Determine the (X, Y) coordinate at the center of the cell enclosing the given text.  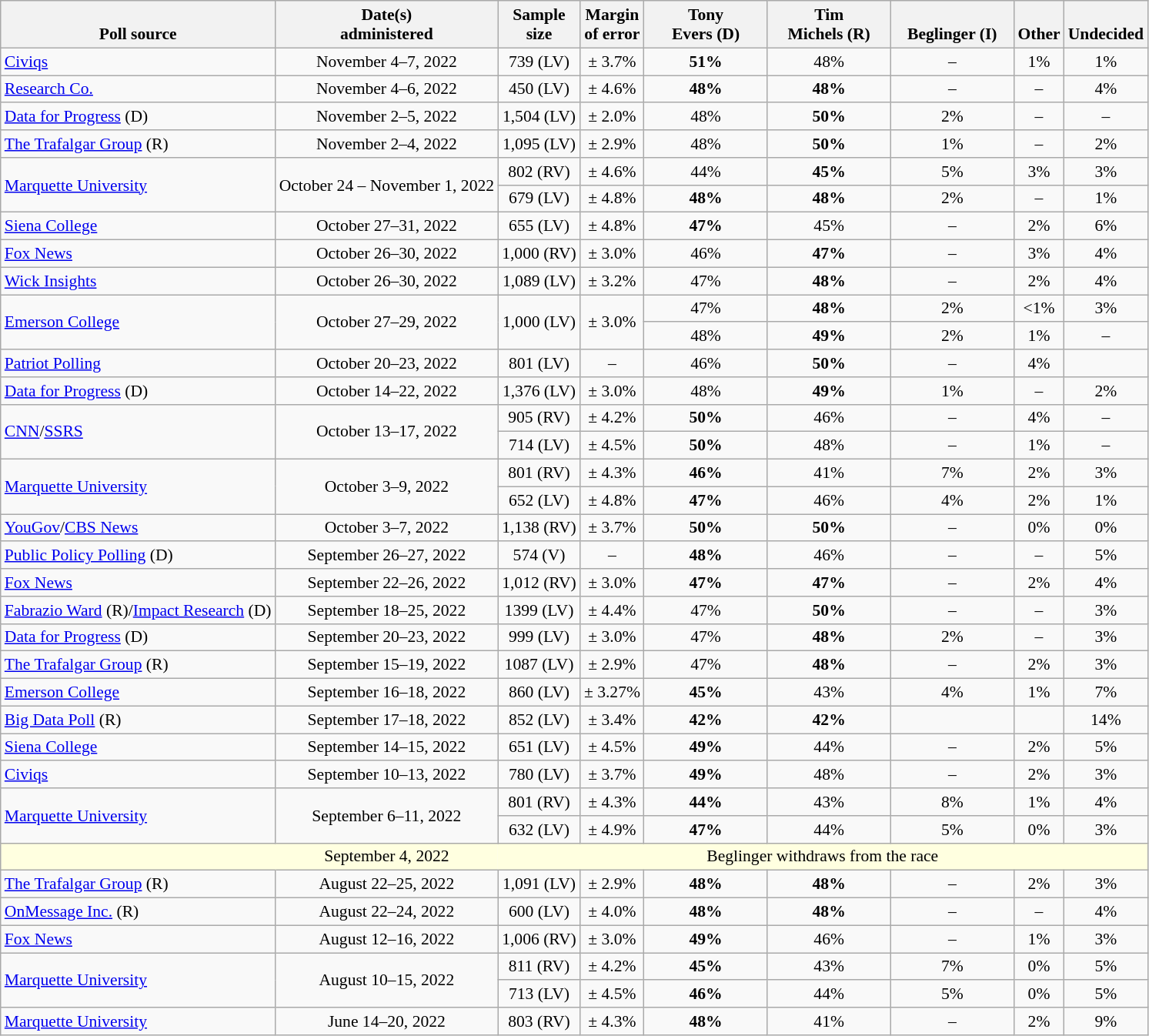
September 16–18, 2022 (387, 693)
August 12–16, 2022 (387, 939)
803 (RV) (539, 1021)
1,376 (LV) (539, 391)
655 (LV) (539, 226)
450 (LV) (539, 89)
14% (1106, 720)
September 26–27, 2022 (387, 556)
1,006 (RV) (539, 939)
801 (LV) (539, 363)
632 (LV) (539, 830)
<1% (1039, 309)
1,000 (RV) (539, 254)
1,504 (LV) (539, 117)
± 3.4% (613, 720)
Samplesize (539, 25)
Public Policy Polling (D) (139, 556)
October 24 – November 1, 2022 (387, 185)
713 (LV) (539, 994)
November 2–5, 2022 (387, 117)
October 27–29, 2022 (387, 322)
August 22–24, 2022 (387, 912)
1,012 (RV) (539, 583)
802 (RV) (539, 172)
Date(s)administered (387, 25)
September 4, 2022 (387, 857)
September 20–23, 2022 (387, 637)
September 10–13, 2022 (387, 775)
780 (LV) (539, 775)
574 (V) (539, 556)
1,000 (LV) (539, 322)
November 4–7, 2022 (387, 62)
999 (LV) (539, 637)
Fabrazio Ward (R)/Impact Research (D) (139, 610)
Wick Insights (139, 281)
Big Data Poll (R) (139, 720)
9% (1106, 1021)
October 3–7, 2022 (387, 528)
1,095 (LV) (539, 144)
October 3–9, 2022 (387, 486)
811 (RV) (539, 967)
September 22–26, 2022 (387, 583)
1,138 (RV) (539, 528)
852 (LV) (539, 720)
OnMessage Inc. (R) (139, 912)
Poll source (139, 25)
± 4.9% (613, 830)
October 13–17, 2022 (387, 431)
Beglinger withdraws from the race (823, 857)
September 6–11, 2022 (387, 816)
August 10–15, 2022 (387, 981)
Beglinger (I) (952, 25)
714 (LV) (539, 446)
September 14–15, 2022 (387, 747)
± 4.4% (613, 610)
September 15–19, 2022 (387, 665)
TonyEvers (D) (706, 25)
October 14–22, 2022 (387, 391)
Marginof error (613, 25)
Undecided (1106, 25)
June 14–20, 2022 (387, 1021)
± 3.27% (613, 693)
TimMichels (R) (829, 25)
1,089 (LV) (539, 281)
± 4.0% (613, 912)
651 (LV) (539, 747)
October 27–31, 2022 (387, 226)
November 4–6, 2022 (387, 89)
August 22–25, 2022 (387, 884)
679 (LV) (539, 199)
Research Co. (139, 89)
652 (LV) (539, 500)
Other (1039, 25)
YouGov/CBS News (139, 528)
September 17–18, 2022 (387, 720)
1399 (LV) (539, 610)
739 (LV) (539, 62)
CNN/SSRS (139, 431)
51% (706, 62)
Patriot Polling (139, 363)
November 2–4, 2022 (387, 144)
1,091 (LV) (539, 884)
September 18–25, 2022 (387, 610)
860 (LV) (539, 693)
8% (952, 802)
905 (RV) (539, 418)
1087 (LV) (539, 665)
± 3.2% (613, 281)
± 2.0% (613, 117)
October 20–23, 2022 (387, 363)
6% (1106, 226)
600 (LV) (539, 912)
